Extract the (x, y) coordinate from the center of the cell holding the provided text.  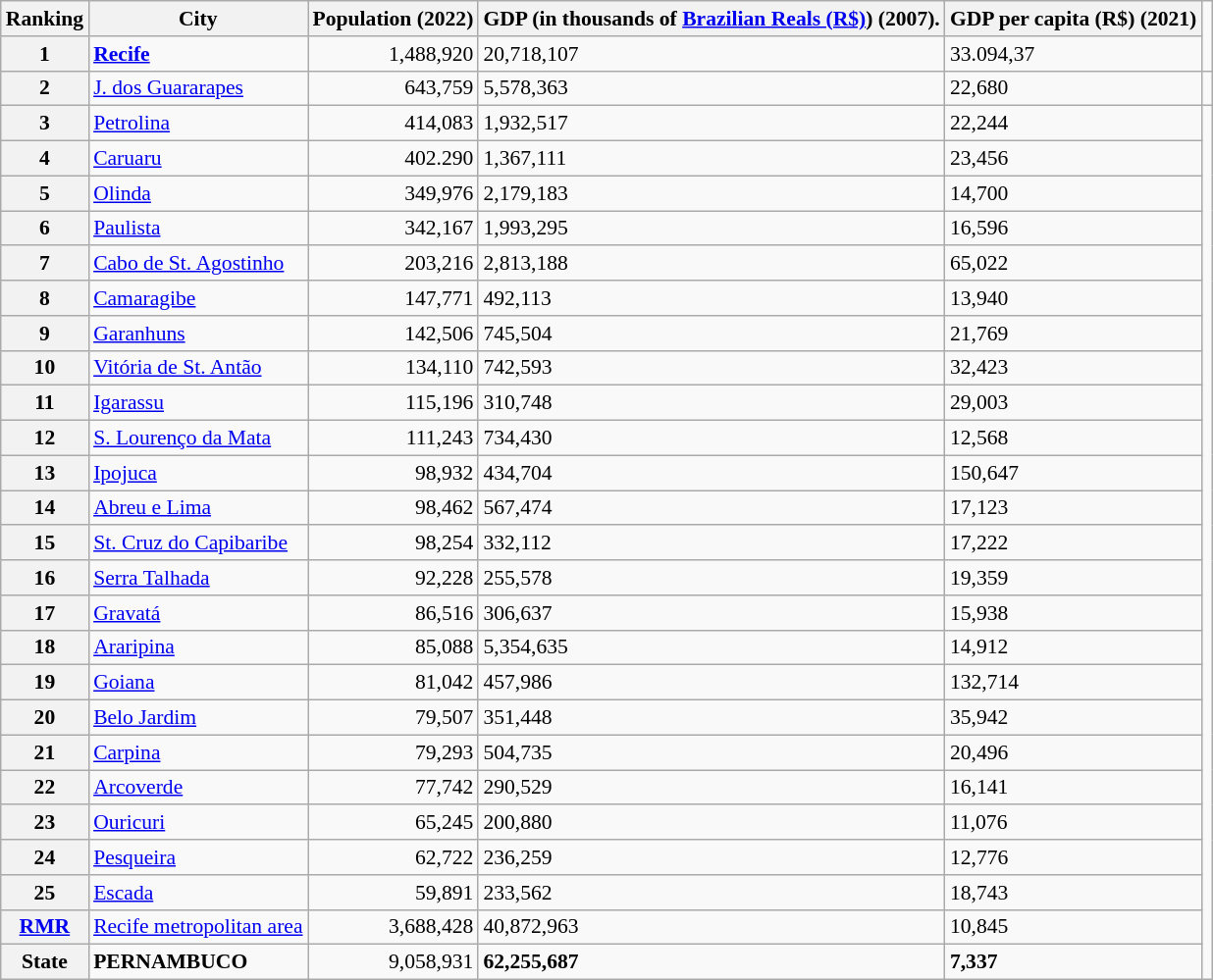
203,216 (394, 264)
Arcoverde (198, 788)
233,562 (711, 893)
92,228 (394, 578)
11,076 (1074, 823)
65,245 (394, 823)
11 (45, 403)
236,259 (711, 857)
22,244 (1074, 124)
310,748 (711, 403)
Escada (198, 893)
402.290 (394, 159)
200,880 (711, 823)
Population (2022) (394, 19)
332,112 (711, 543)
1 (45, 54)
Ouricuri (198, 823)
86,516 (394, 613)
8 (45, 298)
13,940 (1074, 298)
115,196 (394, 403)
79,293 (394, 752)
Igarassu (198, 403)
23,456 (1074, 159)
351,448 (711, 718)
414,083 (394, 124)
Goiana (198, 683)
134,110 (394, 368)
35,942 (1074, 718)
Pesqueira (198, 857)
21 (45, 752)
13 (45, 473)
20,496 (1074, 752)
62,255,687 (711, 962)
16,141 (1074, 788)
St. Cruz do Capibaribe (198, 543)
Olinda (198, 193)
1,488,920 (394, 54)
742,593 (711, 368)
Caruaru (198, 159)
15,938 (1074, 613)
Garanhuns (198, 334)
349,976 (394, 193)
20,718,107 (711, 54)
Petrolina (198, 124)
4 (45, 159)
79,507 (394, 718)
2,179,183 (711, 193)
150,647 (1074, 473)
98,462 (394, 508)
40,872,963 (711, 927)
255,578 (711, 578)
2 (45, 88)
457,986 (711, 683)
22,680 (1074, 88)
GDP per capita (R$) (2021) (1074, 19)
7 (45, 264)
24 (45, 857)
20 (45, 718)
22 (45, 788)
19 (45, 683)
342,167 (394, 229)
Belo Jardim (198, 718)
17,222 (1074, 543)
62,722 (394, 857)
32,423 (1074, 368)
14 (45, 508)
PERNAMBUCO (198, 962)
29,003 (1074, 403)
17,123 (1074, 508)
Carpina (198, 752)
9,058,931 (394, 962)
434,704 (711, 473)
10 (45, 368)
Serra Talhada (198, 578)
Ipojuca (198, 473)
1,932,517 (711, 124)
Abreu e Lima (198, 508)
81,042 (394, 683)
Araripina (198, 647)
745,504 (711, 334)
1,993,295 (711, 229)
City (198, 19)
643,759 (394, 88)
85,088 (394, 647)
21,769 (1074, 334)
Ranking (45, 19)
17 (45, 613)
Recife (198, 54)
Paulista (198, 229)
3 (45, 124)
77,742 (394, 788)
GDP (in thousands of Brazilian Reals (R$)) (2007). (711, 19)
16,596 (1074, 229)
16 (45, 578)
Recife metropolitan area (198, 927)
111,243 (394, 438)
142,506 (394, 334)
S. Lourenço da Mata (198, 438)
J. dos Guararapes (198, 88)
5,354,635 (711, 647)
Camaragibe (198, 298)
State (45, 962)
RMR (45, 927)
306,637 (711, 613)
132,714 (1074, 683)
10,845 (1074, 927)
3,688,428 (394, 927)
33.094,37 (1074, 54)
23 (45, 823)
6 (45, 229)
12,568 (1074, 438)
18 (45, 647)
98,932 (394, 473)
492,113 (711, 298)
147,771 (394, 298)
Cabo de St. Agostinho (198, 264)
9 (45, 334)
7,337 (1074, 962)
2,813,188 (711, 264)
59,891 (394, 893)
12 (45, 438)
65,022 (1074, 264)
5 (45, 193)
12,776 (1074, 857)
14,912 (1074, 647)
290,529 (711, 788)
98,254 (394, 543)
15 (45, 543)
18,743 (1074, 893)
5,578,363 (711, 88)
734,430 (711, 438)
25 (45, 893)
Vitória de St. Antão (198, 368)
19,359 (1074, 578)
504,735 (711, 752)
567,474 (711, 508)
Gravatá (198, 613)
14,700 (1074, 193)
1,367,111 (711, 159)
